Provide the [X, Y] coordinate of the cell's center where the given text is located.  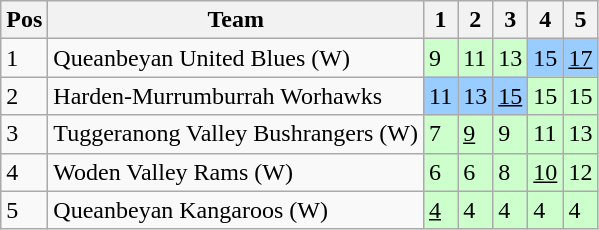
Woden Valley Rams (W) [236, 172]
Tuggeranong Valley Bushrangers (W) [236, 134]
17 [580, 58]
8 [510, 172]
Team [236, 20]
Queanbeyan Kangaroos (W) [236, 210]
12 [580, 172]
10 [546, 172]
Pos [24, 20]
7 [440, 134]
Queanbeyan United Blues (W) [236, 58]
Harden-Murrumburrah Worhawks [236, 96]
